Capture the cell that displays the provided text and extract its [X, Y] central coordinate. 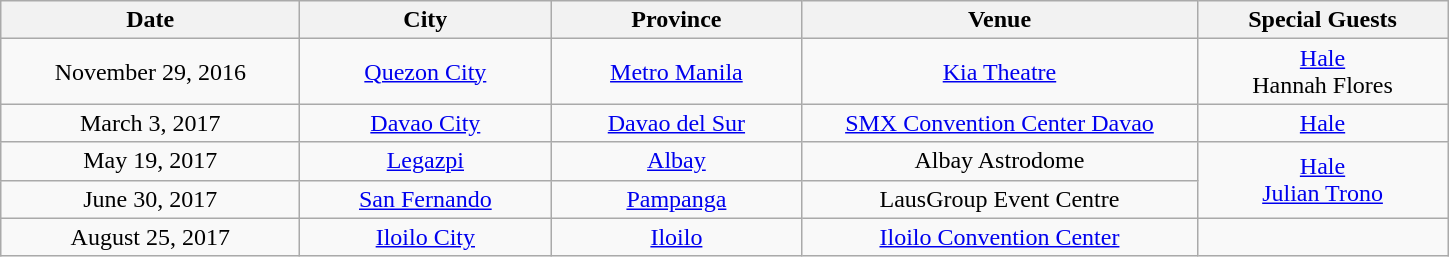
City [426, 20]
Date [150, 20]
Province [676, 20]
Iloilo City [426, 237]
Metro Manila [676, 72]
Venue [1000, 20]
March 3, 2017 [150, 123]
Davao del Sur [676, 123]
Pampanga [676, 199]
Albay Astrodome [1000, 161]
Albay [676, 161]
Kia Theatre [1000, 72]
May 19, 2017 [150, 161]
Special Guests [1322, 20]
Iloilo [676, 237]
HaleHannah Flores [1322, 72]
August 25, 2017 [150, 237]
Iloilo Convention Center [1000, 237]
San Fernando [426, 199]
HaleJulian Trono [1322, 180]
Hale [1322, 123]
SMX Convention Center Davao [1000, 123]
Quezon City [426, 72]
June 30, 2017 [150, 199]
Legazpi [426, 161]
Davao City [426, 123]
November 29, 2016 [150, 72]
LausGroup Event Centre [1000, 199]
